Scan for the cell matching the given text and deliver its (x, y) coordinate at center. 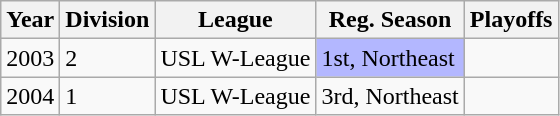
2 (108, 58)
Reg. Season (390, 20)
Playoffs (511, 20)
Year (30, 20)
1st, Northeast (390, 58)
2004 (30, 96)
2003 (30, 58)
1 (108, 96)
League (236, 20)
Division (108, 20)
3rd, Northeast (390, 96)
